Locate the cell with the specified text and output its (x, y) center coordinate. 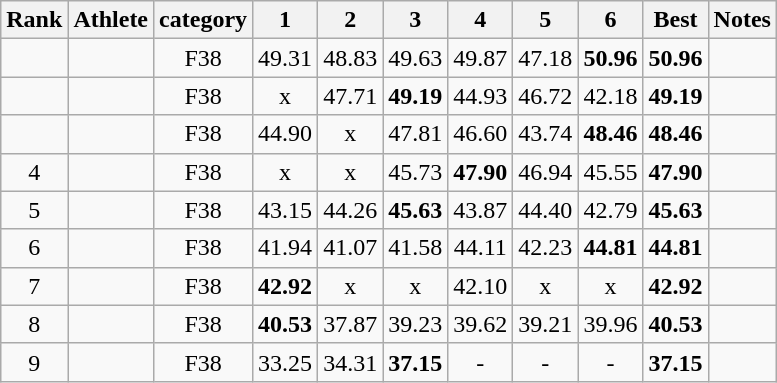
47.71 (350, 96)
43.74 (546, 134)
45.55 (610, 172)
33.25 (286, 362)
34.31 (350, 362)
44.90 (286, 134)
47.18 (546, 58)
8 (34, 324)
47.81 (416, 134)
1 (286, 20)
Athlete (111, 20)
49.31 (286, 58)
46.94 (546, 172)
2 (350, 20)
49.63 (416, 58)
44.11 (480, 248)
43.15 (286, 210)
45.73 (416, 172)
41.07 (350, 248)
37.87 (350, 324)
3 (416, 20)
39.96 (610, 324)
42.18 (610, 96)
44.40 (546, 210)
Best (676, 20)
49.87 (480, 58)
42.10 (480, 286)
Rank (34, 20)
39.23 (416, 324)
39.62 (480, 324)
46.60 (480, 134)
41.94 (286, 248)
41.58 (416, 248)
39.21 (546, 324)
7 (34, 286)
9 (34, 362)
43.87 (480, 210)
44.93 (480, 96)
48.83 (350, 58)
42.23 (546, 248)
46.72 (546, 96)
42.79 (610, 210)
Notes (742, 20)
44.26 (350, 210)
category (204, 20)
